Capture the cell that displays the provided text and extract its (X, Y) central coordinate. 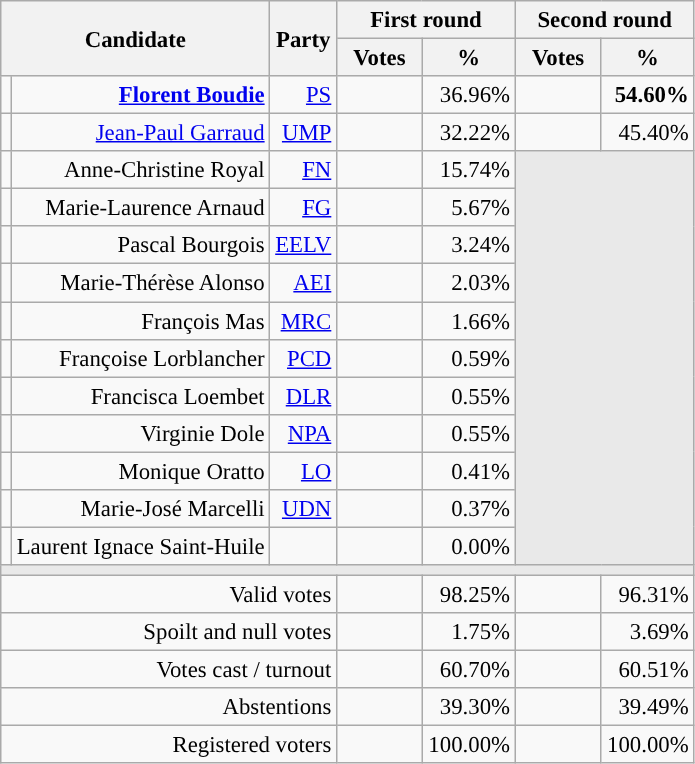
2.03% (468, 283)
LO (304, 471)
First round (426, 20)
MRC (304, 321)
0.41% (468, 471)
PCD (304, 358)
DLR (304, 396)
39.49% (648, 707)
François Mas (140, 321)
1.75% (468, 632)
Laurent Ignace Saint-Huile (140, 546)
NPA (304, 433)
Françoise Lorblancher (140, 358)
Francisca Loembet (140, 396)
FG (304, 208)
3.24% (468, 245)
Party (304, 38)
15.74% (468, 170)
98.25% (468, 594)
EELV (304, 245)
AEI (304, 283)
Votes cast / turnout (169, 670)
Valid votes (169, 594)
FN (304, 170)
Marie-Laurence Arnaud (140, 208)
Registered voters (169, 745)
3.69% (648, 632)
Monique Oratto (140, 471)
PS (304, 95)
32.22% (468, 133)
60.70% (468, 670)
Second round (604, 20)
60.51% (648, 670)
96.31% (648, 594)
Candidate (136, 38)
Florent Boudie (140, 95)
36.96% (468, 95)
Spoilt and null votes (169, 632)
Marie-Thérèse Alonso (140, 283)
54.60% (648, 95)
0.59% (468, 358)
0.37% (468, 509)
45.40% (648, 133)
Jean-Paul Garraud (140, 133)
Pascal Bourgois (140, 245)
Abstentions (169, 707)
1.66% (468, 321)
0.00% (468, 546)
UDN (304, 509)
Virginie Dole (140, 433)
UMP (304, 133)
Anne-Christine Royal (140, 170)
39.30% (468, 707)
5.67% (468, 208)
Marie-José Marcelli (140, 509)
